Identify which cell holds the provided text, then report its [x, y] central coordinate. 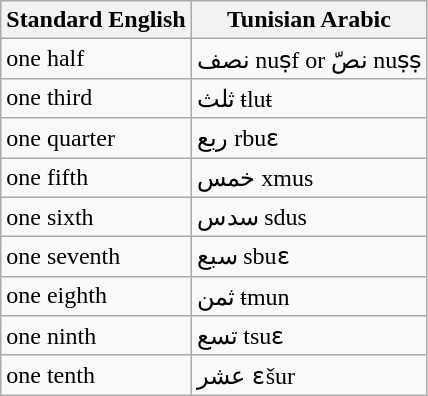
one seventh [96, 257]
خمس xmus [309, 178]
one half [96, 59]
سبع sbuɛ [309, 257]
one tenth [96, 375]
one ninth [96, 336]
نصف nuṣf or نصّ nuṣṣ [309, 59]
Tunisian Arabic [309, 20]
ثلث ŧluŧ [309, 98]
ربع rbuɛ [309, 138]
تسع tsuɛ [309, 336]
one fifth [96, 178]
Standard English [96, 20]
one eighth [96, 296]
one third [96, 98]
one sixth [96, 217]
سدس sdus [309, 217]
one quarter [96, 138]
عشر ɛšur [309, 375]
ثمن ŧmun [309, 296]
